Extract the (X, Y) coordinate from the center of the cell holding the provided text.  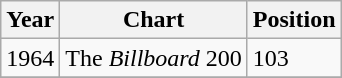
Chart (154, 20)
1964 (30, 58)
103 (294, 58)
Year (30, 20)
Position (294, 20)
The Billboard 200 (154, 58)
